Determine the (X, Y) coordinate at the center of the cell enclosing the given text.  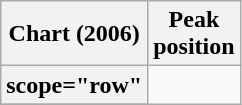
Peakposition (194, 34)
Chart (2006) (74, 34)
scope="row" (74, 85)
